Capture the cell that displays the provided text and extract its [X, Y] central coordinate. 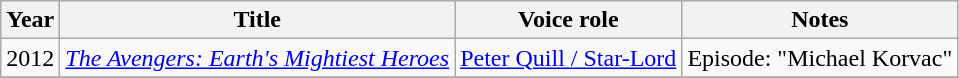
Title [258, 20]
2012 [30, 58]
Voice role [568, 20]
Year [30, 20]
The Avengers: Earth's Mightiest Heroes [258, 58]
Peter Quill / Star-Lord [568, 58]
Notes [820, 20]
Episode: "Michael Korvac" [820, 58]
